Return the [X, Y] coordinate for the center point of the cell that contains the specified text.  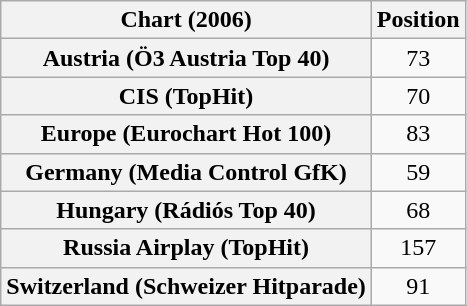
Russia Airplay (TopHit) [186, 248]
91 [418, 286]
68 [418, 210]
157 [418, 248]
70 [418, 96]
Chart (2006) [186, 20]
CIS (TopHit) [186, 96]
Hungary (Rádiós Top 40) [186, 210]
Switzerland (Schweizer Hitparade) [186, 286]
59 [418, 172]
Austria (Ö3 Austria Top 40) [186, 58]
Position [418, 20]
Germany (Media Control GfK) [186, 172]
73 [418, 58]
Europe (Eurochart Hot 100) [186, 134]
83 [418, 134]
